From the cell containing the given text, extract its center point as [X, Y] coordinate. 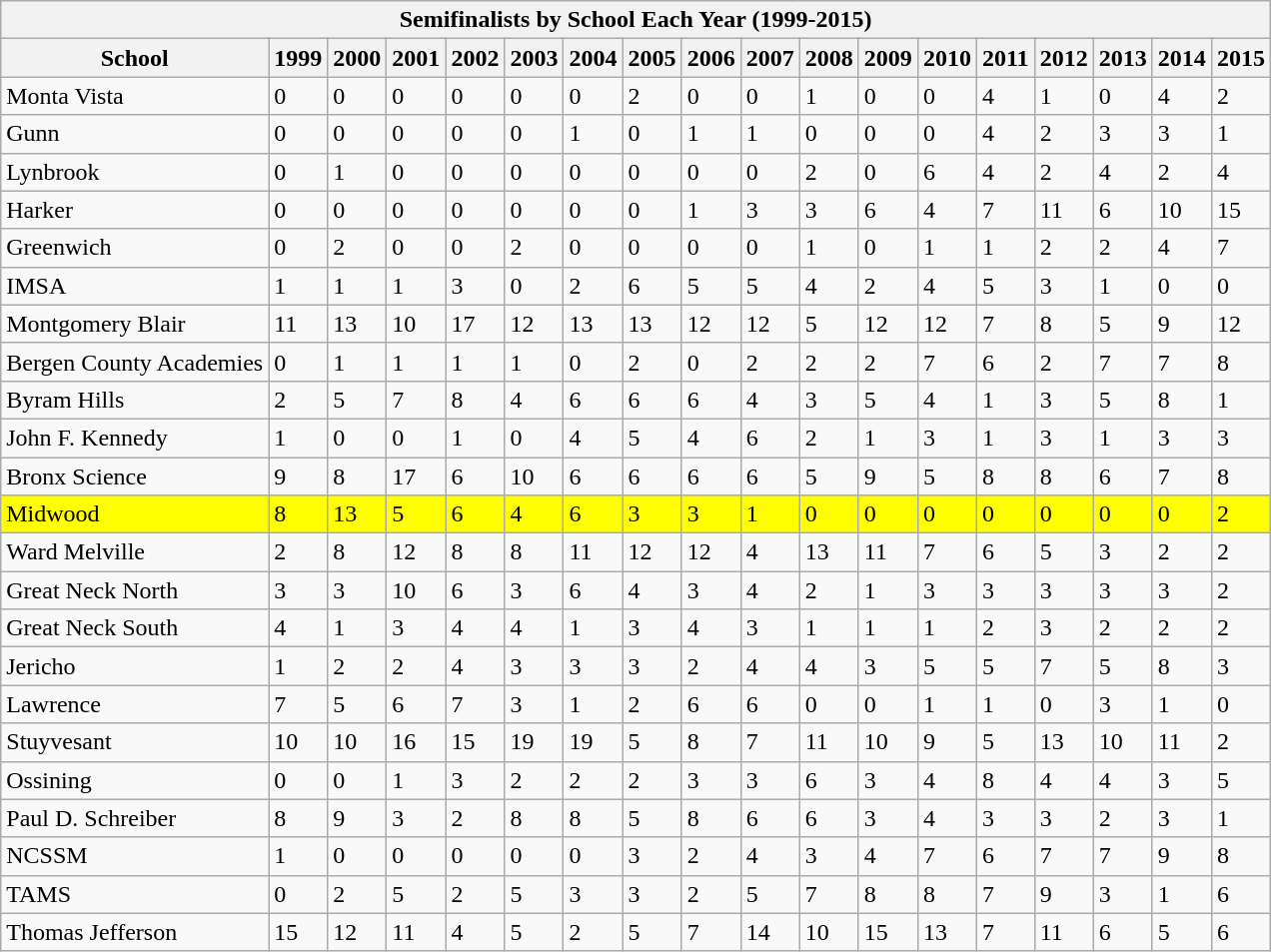
Paul D. Schreiber [135, 818]
School [135, 58]
Thomas Jefferson [135, 932]
Ossining [135, 780]
Stuyvesant [135, 742]
14 [769, 932]
Montgomery Blair [135, 324]
2000 [358, 58]
Monta Vista [135, 96]
2014 [1181, 58]
Great Neck South [135, 628]
NCSSM [135, 856]
2004 [594, 58]
2006 [711, 58]
16 [416, 742]
2013 [1123, 58]
2012 [1063, 58]
2002 [476, 58]
2007 [769, 58]
2003 [534, 58]
2001 [416, 58]
IMSA [135, 286]
Lynbrook [135, 172]
Greenwich [135, 248]
Jericho [135, 666]
Lawrence [135, 704]
2015 [1241, 58]
Midwood [135, 514]
Harker [135, 210]
John F. Kennedy [135, 438]
TAMS [135, 894]
Great Neck North [135, 590]
Bronx Science [135, 476]
2010 [947, 58]
Gunn [135, 134]
2009 [887, 58]
1999 [298, 58]
Semifinalists by School Each Year (1999-2015) [635, 20]
Byram Hills [135, 400]
2008 [829, 58]
Bergen County Academies [135, 362]
Ward Melville [135, 552]
2005 [651, 58]
2011 [1005, 58]
